For the text-containing cell, return its midpoint in [x, y] coordinate format. 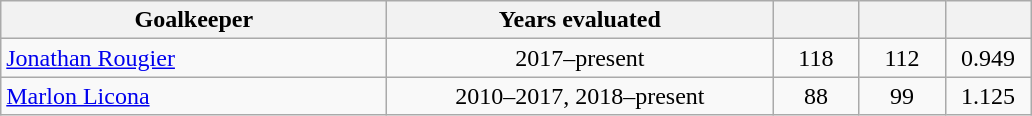
88 [816, 96]
112 [902, 58]
2017–present [580, 58]
2010–2017, 2018–present [580, 96]
Jonathan Rougier [194, 58]
Years evaluated [580, 20]
0.949 [988, 58]
1.125 [988, 96]
99 [902, 96]
Marlon Licona [194, 96]
Goalkeeper [194, 20]
118 [816, 58]
